Locate the cell with the specified text and output its (x, y) center coordinate. 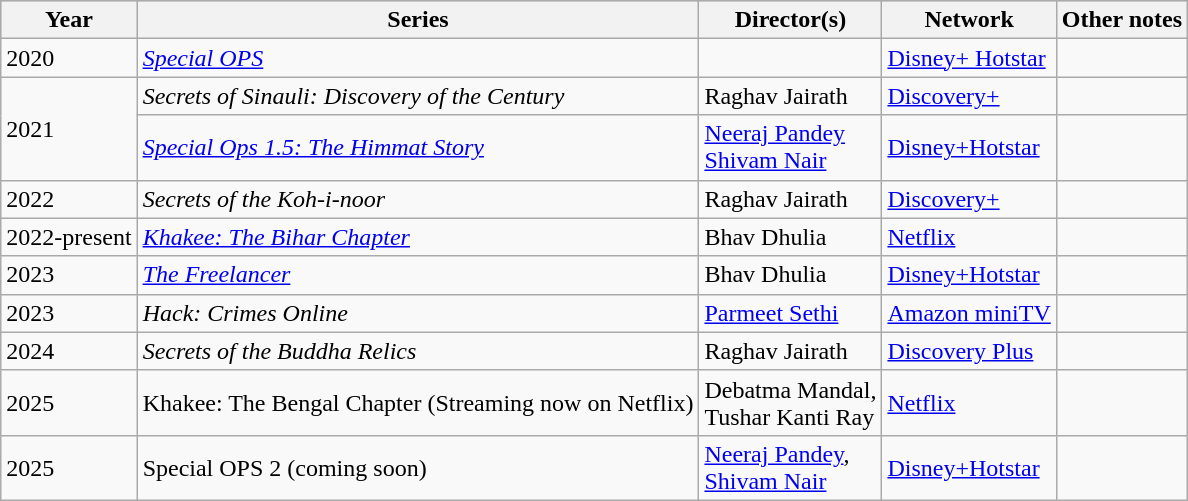
Disney+ Hotstar (969, 58)
Discovery Plus (969, 351)
Debatma Mandal,Tushar Kanti Ray (790, 402)
Parmeet Sethi (790, 313)
Neeraj Pandey,Shivam Nair (790, 468)
Secrets of Sinauli: Discovery of the Century (418, 96)
Amazon miniTV (969, 313)
Special OPS 2 (coming soon) (418, 468)
Special Ops 1.5: The Himmat Story (418, 148)
2020 (69, 58)
Special OPS (418, 58)
2022 (69, 199)
Secrets of the Koh-i-noor (418, 199)
Series (418, 20)
Year (69, 20)
2022-present (69, 237)
Neeraj PandeyShivam Nair (790, 148)
Khakee: The Bihar Chapter (418, 237)
Secrets of the Buddha Relics (418, 351)
Director(s) (790, 20)
Network (969, 20)
Other notes (1122, 20)
2024 (69, 351)
Hack: Crimes Online (418, 313)
The Freelancer (418, 275)
Khakee: The Bengal Chapter (Streaming now on Netflix) (418, 402)
2021 (69, 128)
